Capture the cell that displays the provided text and extract its (x, y) central coordinate. 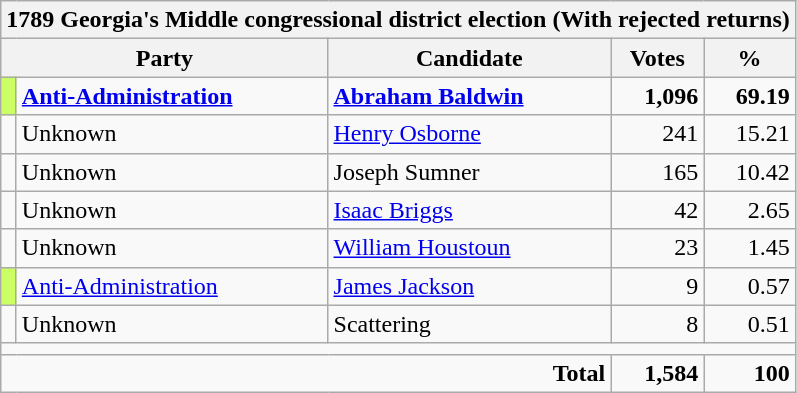
1,096 (658, 96)
Scattering (470, 324)
100 (750, 373)
23 (658, 248)
69.19 (750, 96)
1,584 (658, 373)
8 (658, 324)
2.65 (750, 210)
0.57 (750, 286)
1.45 (750, 248)
James Jackson (470, 286)
1789 Georgia's Middle congressional district election (With rejected returns) (398, 20)
Joseph Sumner (470, 172)
10.42 (750, 172)
Henry Osborne (470, 134)
Isaac Briggs (470, 210)
Votes (658, 58)
241 (658, 134)
0.51 (750, 324)
Candidate (470, 58)
9 (658, 286)
42 (658, 210)
165 (658, 172)
Party (164, 58)
15.21 (750, 134)
Abraham Baldwin (470, 96)
William Houstoun (470, 248)
Total (306, 373)
% (750, 58)
